Detect which cell encompasses the target text, then output its (X, Y) center coordinate. 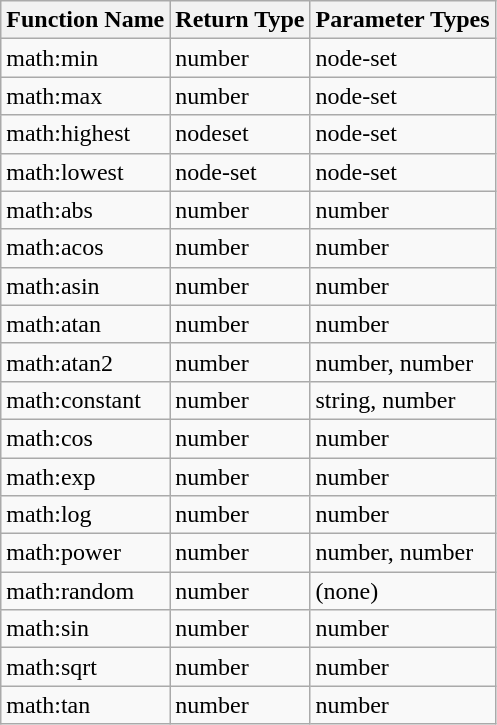
math:tan (86, 705)
math:asin (86, 286)
math:exp (86, 477)
math:highest (86, 134)
math:atan (86, 324)
math:sin (86, 629)
nodeset (240, 134)
math:acos (86, 248)
math:max (86, 96)
math:log (86, 515)
math:random (86, 591)
math:constant (86, 400)
math:min (86, 58)
math:power (86, 553)
math:atan2 (86, 362)
math:lowest (86, 172)
math:cos (86, 438)
math:abs (86, 210)
(none) (402, 591)
string, number (402, 400)
math:sqrt (86, 667)
Return Type (240, 20)
Function Name (86, 20)
Parameter Types (402, 20)
